Return (x, y) of the center of cell containing provided text 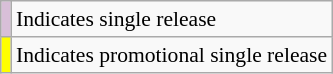
Indicates single release (172, 19)
Indicates promotional single release (172, 55)
